From the cell containing the given text, extract its center point as [x, y] coordinate. 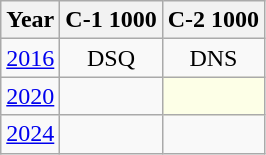
Year [30, 20]
C-1 1000 [111, 20]
DSQ [111, 58]
DNS [213, 58]
2020 [30, 96]
2024 [30, 134]
C-2 1000 [213, 20]
2016 [30, 58]
